Determine the (x, y) coordinate at the center of the cell enclosing the given text.  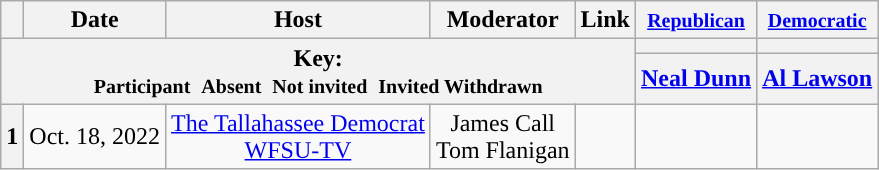
Neal Dunn (696, 78)
Al Lawson (818, 78)
James CallTom Flanigan (502, 136)
Key: Participant Absent Not invited Invited Withdrawn (318, 72)
Host (298, 20)
1 (12, 136)
Date (95, 20)
Republican (696, 20)
Democratic (818, 20)
Moderator (502, 20)
Link (605, 20)
Oct. 18, 2022 (95, 136)
The Tallahassee DemocratWFSU-TV (298, 136)
